Detect which cell encompasses the target text, then output its (X, Y) center coordinate. 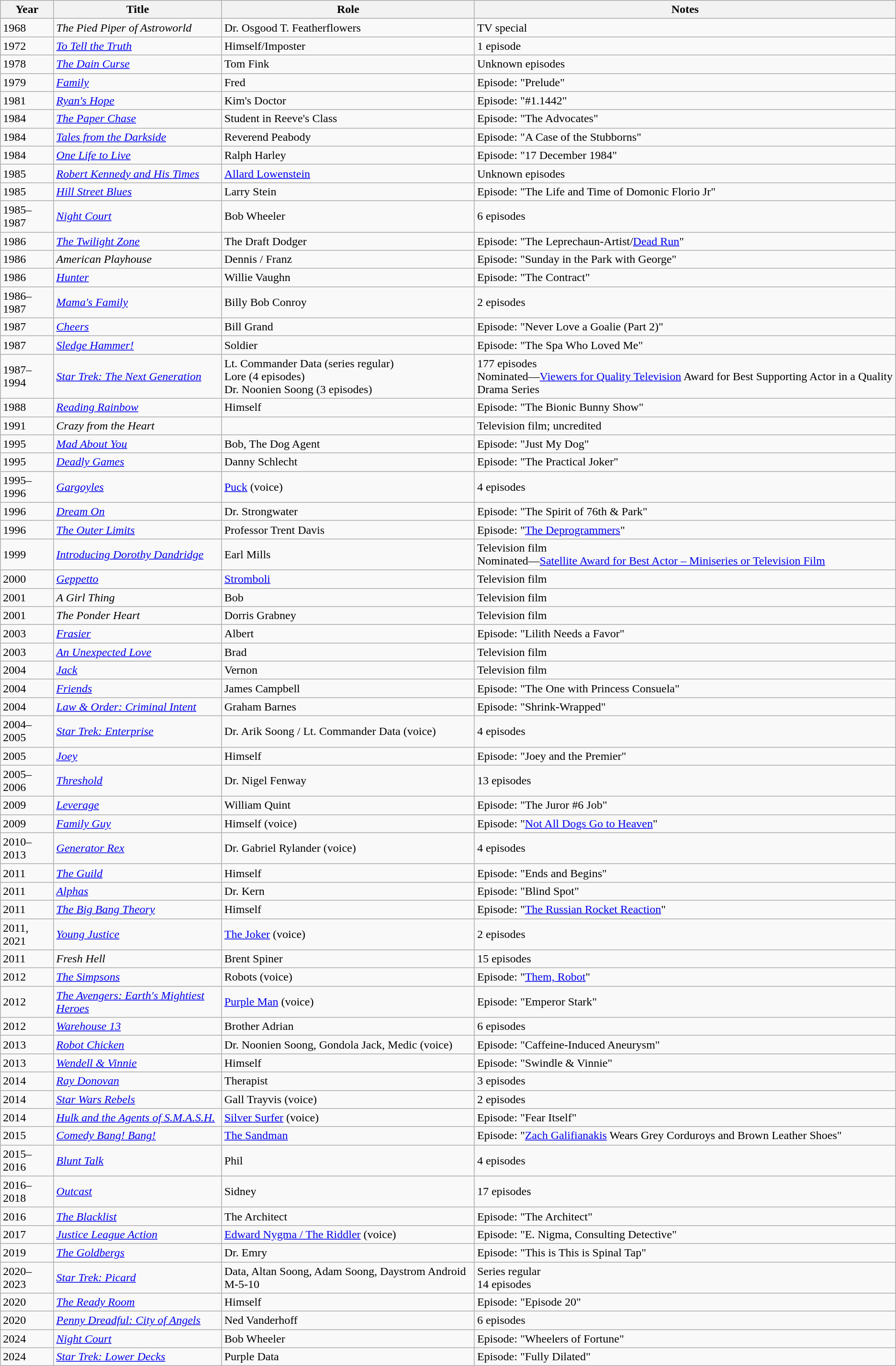
Puck (voice) (348, 486)
Episode: "Not All Dogs Go to Heaven" (685, 824)
Hunter (138, 278)
Family (138, 82)
3 episodes (685, 1081)
The Outer Limits (138, 530)
Episode: "Caffeine-Induced Aneurysm" (685, 1045)
Cheers (138, 327)
The Architect (348, 1216)
1 episode (685, 46)
2015–2016 (27, 1161)
Crazy from the Heart (138, 426)
Episode: "Fear Itself" (685, 1118)
Joey (138, 756)
To Tell the Truth (138, 46)
Kim's Doctor (348, 101)
2010–2013 (27, 848)
Episode: "The Deprogrammers" (685, 530)
Dennis / Franz (348, 260)
Hill Street Blues (138, 192)
Episode: "Fully Dilated" (685, 1357)
Episode: "Emperor Stark" (685, 1002)
Threshold (138, 780)
Himself (voice) (348, 824)
Lt. Commander Data (series regular)Lore (4 episodes)Dr. Noonien Soong (3 episodes) (348, 376)
Wendell & Vinnie (138, 1063)
A Girl Thing (138, 597)
Brad (348, 652)
Jack (138, 670)
The Avengers: Earth's Mightiest Heroes (138, 1002)
Ray Donovan (138, 1081)
Episode: "Ends and Begins" (685, 873)
1972 (27, 46)
Sidney (348, 1191)
The Guild (138, 873)
Episode: "The Spirit of 76th & Park" (685, 511)
Hulk and the Agents of S.M.A.S.H. (138, 1118)
Young Justice (138, 934)
1985–1987 (27, 216)
Brother Adrian (348, 1027)
177 episodesNominated—Viewers for Quality Television Award for Best Supporting Actor in a Quality Drama Series (685, 376)
Mad About You (138, 444)
Generator Rex (138, 848)
Ralph Harley (348, 155)
15 episodes (685, 959)
Episode: "The Leprechaun-Artist/Dead Run" (685, 241)
Silver Surfer (voice) (348, 1118)
Outcast (138, 1191)
Soldier (348, 345)
2020–2023 (27, 1277)
Star Trek: Lower Decks (138, 1357)
Brent Spiner (348, 959)
Penny Dreadful: City of Angels (138, 1321)
Justice League Action (138, 1234)
Role (348, 10)
Law & Order: Criminal Intent (138, 707)
Danny Schlecht (348, 462)
Episode: "Episode 20" (685, 1302)
Comedy Bang! Bang! (138, 1136)
Episode: "The Advocates" (685, 119)
2017 (27, 1234)
Episode: "Just My Dog" (685, 444)
Dr. Strongwater (348, 511)
Episode: "Lilith Needs a Favor" (685, 634)
2016–2018 (27, 1191)
Mama's Family (138, 303)
Episode: "Zach Galifianakis Wears Grey Corduroys and Brown Leather Shoes" (685, 1136)
Therapist (348, 1081)
Bill Grand (348, 327)
Dr. Gabriel Rylander (voice) (348, 848)
Episode: "Sunday in the Park with George" (685, 260)
Title (138, 10)
Episode: "A Case of the Stubborns" (685, 137)
Episode: "Shrink-Wrapped" (685, 707)
Episode: "#1.1442" (685, 101)
Episode: "Joey and the Premier" (685, 756)
The Blacklist (138, 1216)
1968 (27, 28)
The Big Bang Theory (138, 909)
Gall Trayvis (voice) (348, 1099)
Frasier (138, 634)
Episode: "Prelude" (685, 82)
Star Trek: The Next Generation (138, 376)
Series regular14 episodes (685, 1277)
Year (27, 10)
The Sandman (348, 1136)
Dr. Kern (348, 891)
Reverend Peabody (348, 137)
Episode: "E. Nigma, Consulting Detective" (685, 1234)
Dr. Nigel Fenway (348, 780)
James Campbell (348, 689)
Ned Vanderhoff (348, 1321)
Episode: "Them, Robot" (685, 977)
2016 (27, 1216)
The Twilight Zone (138, 241)
Graham Barnes (348, 707)
The Paper Chase (138, 119)
Phil (348, 1161)
The Simpsons (138, 977)
1987–1994 (27, 376)
The Joker (voice) (348, 934)
An Unexpected Love (138, 652)
Episode: "The One with Princess Consuela" (685, 689)
The Ready Room (138, 1302)
Episode: "The Russian Rocket Reaction" (685, 909)
Larry Stein (348, 192)
17 episodes (685, 1191)
TV special (685, 28)
The Dain Curse (138, 64)
Family Guy (138, 824)
1988 (27, 407)
Star Wars Rebels (138, 1099)
Episode: "The Practical Joker" (685, 462)
1995–1996 (27, 486)
1999 (27, 554)
Star Trek: Picard (138, 1277)
Episode: "The Contract" (685, 278)
The Ponder Heart (138, 616)
Data, Altan Soong, Adam Soong, Daystrom Android M-5-10 (348, 1277)
Alphas (138, 891)
Purple Data (348, 1357)
Dr. Osgood T. Featherflowers (348, 28)
Introducing Dorothy Dandridge (138, 554)
Albert (348, 634)
Geppetto (138, 579)
Robots (voice) (348, 977)
Earl Mills (348, 554)
Dorris Grabney (348, 616)
Bob, The Dog Agent (348, 444)
Notes (685, 10)
13 episodes (685, 780)
1979 (27, 82)
Willie Vaughn (348, 278)
Leverage (138, 805)
Dr. Emry (348, 1253)
Episode: "17 December 1984" (685, 155)
Episode: "The Architect" (685, 1216)
One Life to Live (138, 155)
2019 (27, 1253)
Blunt Talk (138, 1161)
Episode: "Never Love a Goalie (Part 2)" (685, 327)
Friends (138, 689)
Episode: "Wheelers of Fortune" (685, 1339)
Robert Kennedy and His Times (138, 173)
Episode: "Blind Spot" (685, 891)
Star Trek: Enterprise (138, 732)
2005 (27, 756)
1986–1987 (27, 303)
2004–2005 (27, 732)
Bob (348, 597)
2015 (27, 1136)
Vernon (348, 670)
2011, 2021 (27, 934)
Ryan's Hope (138, 101)
Television film; uncredited (685, 426)
Allard Lowenstein (348, 173)
Tales from the Darkside (138, 137)
The Draft Dodger (348, 241)
Reading Rainbow (138, 407)
1978 (27, 64)
Episode: "This is This is Spinal Tap" (685, 1253)
Episode: "The Juror #6 Job" (685, 805)
2005–2006 (27, 780)
American Playhouse (138, 260)
Stromboli (348, 579)
Deadly Games (138, 462)
Television filmNominated—Satellite Award for Best Actor – Miniseries or Television Film (685, 554)
Sledge Hammer! (138, 345)
Student in Reeve's Class (348, 119)
Fresh Hell (138, 959)
William Quint (348, 805)
Dream On (138, 511)
Tom Fink (348, 64)
Billy Bob Conroy (348, 303)
Professor Trent Davis (348, 530)
Edward Nygma / The Riddler (voice) (348, 1234)
Warehouse 13 (138, 1027)
2000 (27, 579)
Dr. Noonien Soong, Gondola Jack, Medic (voice) (348, 1045)
Episode: "The Spa Who Loved Me" (685, 345)
Episode: "The Bionic Bunny Show" (685, 407)
Robot Chicken (138, 1045)
The Pied Piper of Astroworld (138, 28)
Fred (348, 82)
1991 (27, 426)
Himself/Imposter (348, 46)
Episode: "The Life and Time of Domonic Florio Jr" (685, 192)
Purple Man (voice) (348, 1002)
The Goldbergs (138, 1253)
Episode: "Swindle & Vinnie" (685, 1063)
Dr. Arik Soong / Lt. Commander Data (voice) (348, 732)
Gargoyles (138, 486)
1981 (27, 101)
